Return [x, y] of the center of cell containing provided text 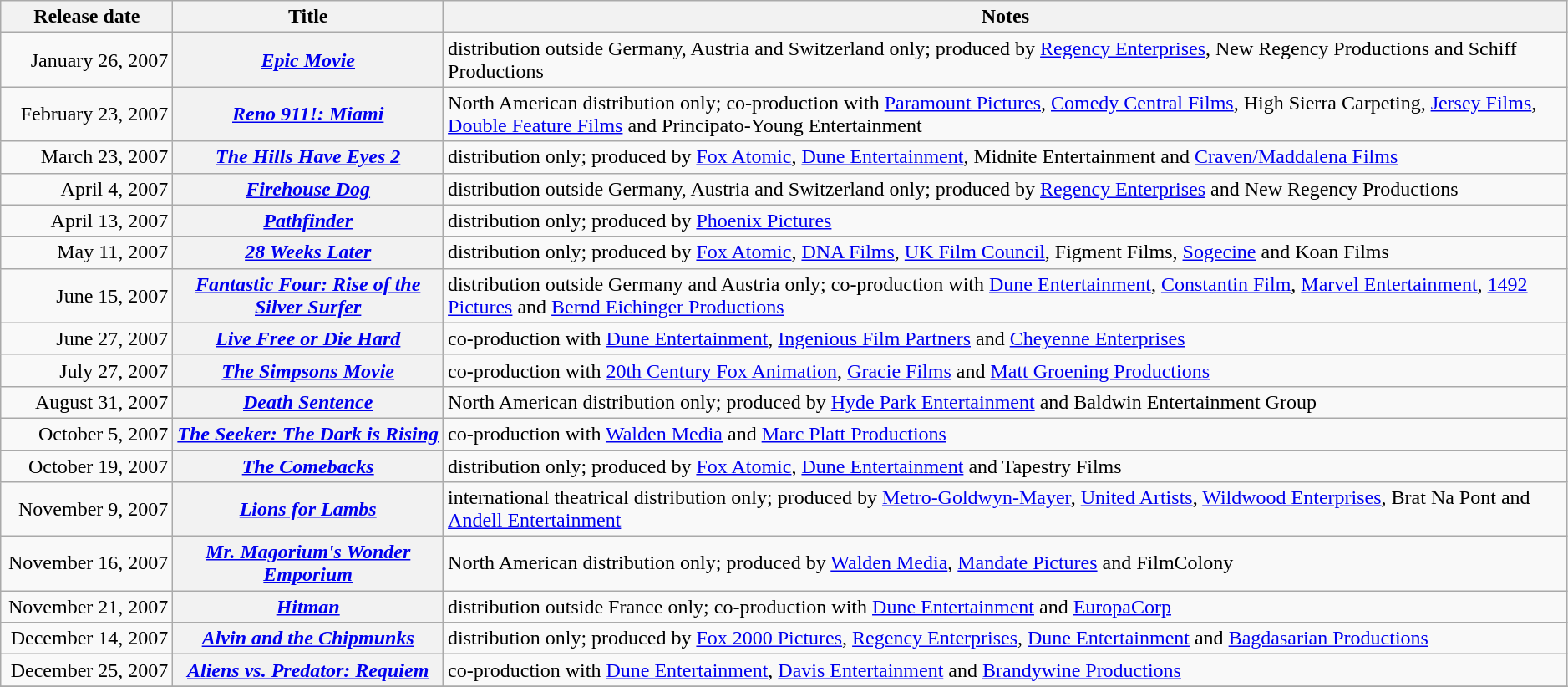
distribution only; produced by Fox Atomic, Dune Entertainment, Midnite Entertainment and Craven/Maddalena Films [1006, 157]
April 4, 2007 [87, 189]
Firehouse Dog [308, 189]
co-production with Dune Entertainment, Ingenious Film Partners and Cheyenne Enterprises [1006, 338]
January 26, 2007 [87, 60]
The Seeker: The Dark is Rising [308, 434]
co-production with Walden Media and Marc Platt Productions [1006, 434]
April 13, 2007 [87, 221]
Release date [87, 17]
Fantastic Four: Rise of the Silver Surfer [308, 296]
March 23, 2007 [87, 157]
co-production with Dune Entertainment, Davis Entertainment and Brandywine Productions [1006, 670]
Reno 911!: Miami [308, 114]
May 11, 2007 [87, 252]
October 19, 2007 [87, 466]
November 9, 2007 [87, 510]
distribution outside France only; co-production with Dune Entertainment and EuropaCorp [1006, 607]
28 Weeks Later [308, 252]
Lions for Lambs [308, 510]
July 27, 2007 [87, 370]
Live Free or Die Hard [308, 338]
distribution only; produced by Fox Atomic, DNA Films, UK Film Council, Figment Films, Sogecine and Koan Films [1006, 252]
distribution only; produced by Fox 2000 Pictures, Regency Enterprises, Dune Entertainment and Bagdasarian Productions [1006, 639]
distribution outside Germany, Austria and Switzerland only; produced by Regency Enterprises and New Regency Productions [1006, 189]
November 21, 2007 [87, 607]
June 15, 2007 [87, 296]
Pathfinder [308, 221]
North American distribution only; produced by Walden Media, Mandate Pictures and FilmColony [1006, 563]
North American distribution only; produced by Hyde Park Entertainment and Baldwin Entertainment Group [1006, 402]
Title [308, 17]
Notes [1006, 17]
October 5, 2007 [87, 434]
distribution only; produced by Fox Atomic, Dune Entertainment and Tapestry Films [1006, 466]
August 31, 2007 [87, 402]
The Simpsons Movie [308, 370]
Hitman [308, 607]
November 16, 2007 [87, 563]
Epic Movie [308, 60]
June 27, 2007 [87, 338]
December 14, 2007 [87, 639]
Alvin and the Chipmunks [308, 639]
distribution only; produced by Phoenix Pictures [1006, 221]
co-production with 20th Century Fox Animation, Gracie Films and Matt Groening Productions [1006, 370]
Aliens vs. Predator: Requiem [308, 670]
Mr. Magorium's Wonder Emporium [308, 563]
The Hills Have Eyes 2 [308, 157]
February 23, 2007 [87, 114]
December 25, 2007 [87, 670]
Death Sentence [308, 402]
The Comebacks [308, 466]
distribution outside Germany, Austria and Switzerland only; produced by Regency Enterprises, New Regency Productions and Schiff Productions [1006, 60]
